Pinpoint the cell where the given text exists, returning its [X, Y] midpoint coordinate. 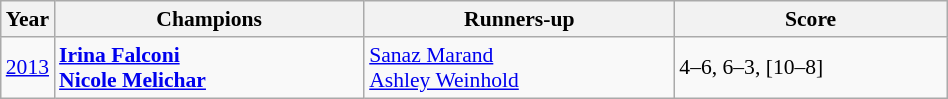
Irina Falconi Nicole Melichar [209, 68]
4–6, 6–3, [10–8] [810, 68]
Year [28, 19]
2013 [28, 68]
Sanaz Marand Ashley Weinhold [519, 68]
Champions [209, 19]
Score [810, 19]
Runners-up [519, 19]
